Extract the (x, y) coordinate from the center of the cell holding the provided text.  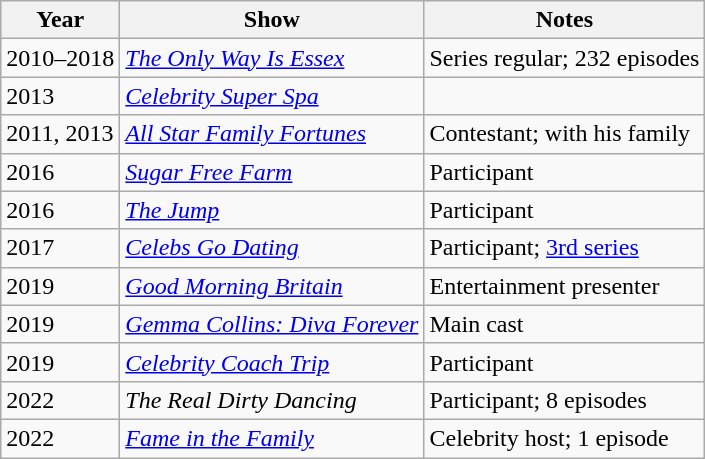
Fame in the Family (272, 438)
Main cast (564, 324)
Sugar Free Farm (272, 172)
Celebrity Super Spa (272, 96)
Show (272, 20)
All Star Family Fortunes (272, 134)
The Only Way Is Essex (272, 58)
Participant; 3rd series (564, 248)
2017 (60, 248)
Contestant; with his family (564, 134)
The Jump (272, 210)
Year (60, 20)
The Real Dirty Dancing (272, 400)
Gemma Collins: Diva Forever (272, 324)
Celebs Go Dating (272, 248)
Participant; 8 episodes (564, 400)
2013 (60, 96)
Series regular; 232 episodes (564, 58)
Celebrity host; 1 episode (564, 438)
Notes (564, 20)
Entertainment presenter (564, 286)
2011, 2013 (60, 134)
2010–2018 (60, 58)
Good Morning Britain (272, 286)
Celebrity Coach Trip (272, 362)
